Search for the cell housing the specified text and yield its [x, y] center coordinate. 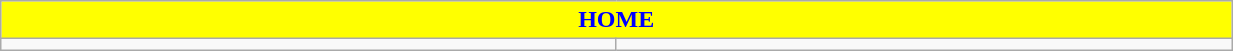
HOME [616, 20]
